Search for the cell housing the specified text and yield its (X, Y) center coordinate. 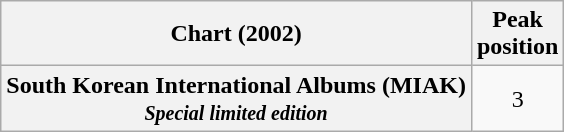
South Korean International Albums (MIAK)Special limited edition (236, 98)
Peakposition (517, 34)
3 (517, 98)
Chart (2002) (236, 34)
